Extract the [x, y] coordinate from the center of the cell holding the provided text.  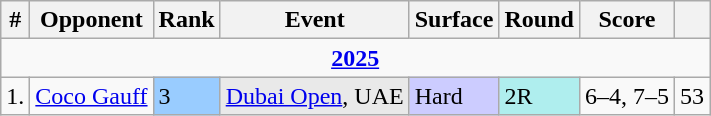
2025 [356, 58]
# [16, 20]
Round [539, 20]
Score [626, 20]
6–4, 7–5 [626, 96]
3 [186, 96]
Dubai Open, UAE [314, 96]
Hard [454, 96]
Coco Gauff [92, 96]
1. [16, 96]
Opponent [92, 20]
Surface [454, 20]
53 [692, 96]
Rank [186, 20]
2R [539, 96]
Event [314, 20]
